Provide the [X, Y] coordinate of the cell's center where the given text is located.  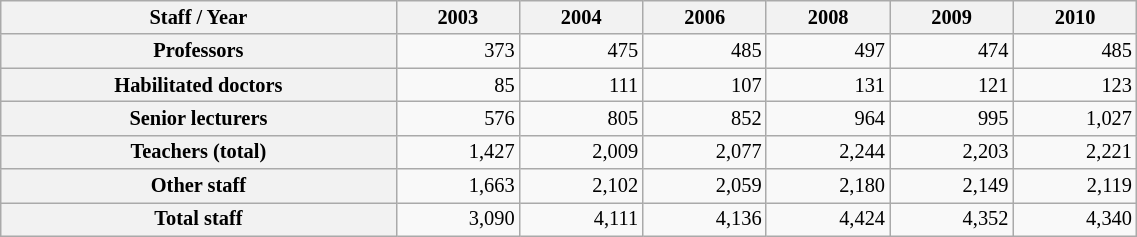
Other staff [198, 186]
475 [582, 51]
4,111 [582, 219]
995 [952, 118]
2003 [458, 17]
Habilitated doctors [198, 85]
123 [1075, 85]
2009 [952, 17]
2,077 [704, 152]
373 [458, 51]
4,136 [704, 219]
2,009 [582, 152]
1,663 [458, 186]
131 [828, 85]
2006 [704, 17]
Teachers (total) [198, 152]
805 [582, 118]
2,149 [952, 186]
3,090 [458, 219]
Senior lecturers [198, 118]
2008 [828, 17]
2,244 [828, 152]
2,180 [828, 186]
Professors [198, 51]
1,027 [1075, 118]
2,119 [1075, 186]
4,352 [952, 219]
497 [828, 51]
Staff / Year [198, 17]
2010 [1075, 17]
2,221 [1075, 152]
2,102 [582, 186]
Total staff [198, 219]
85 [458, 85]
4,424 [828, 219]
964 [828, 118]
474 [952, 51]
111 [582, 85]
576 [458, 118]
107 [704, 85]
852 [704, 118]
1,427 [458, 152]
2004 [582, 17]
4,340 [1075, 219]
2,059 [704, 186]
2,203 [952, 152]
121 [952, 85]
